Determine the (X, Y) coordinate at the center of the cell enclosing the given text.  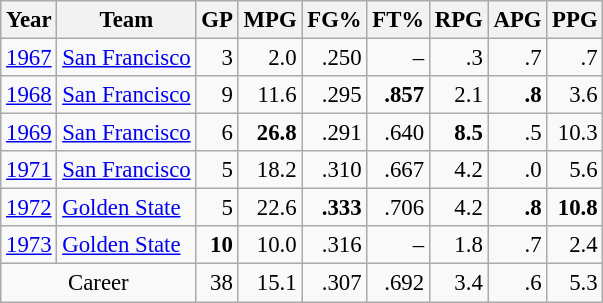
15.1 (270, 283)
3.6 (575, 95)
PPG (575, 20)
1969 (29, 133)
10 (217, 245)
Team (126, 20)
MPG (270, 20)
RPG (458, 20)
11.6 (270, 95)
.5 (518, 133)
.3 (458, 58)
.0 (518, 170)
.295 (334, 95)
.310 (334, 170)
Year (29, 20)
.333 (334, 208)
1.8 (458, 245)
GP (217, 20)
.316 (334, 245)
.307 (334, 283)
10.3 (575, 133)
.692 (398, 283)
.857 (398, 95)
.6 (518, 283)
.291 (334, 133)
2.1 (458, 95)
APG (518, 20)
.250 (334, 58)
1968 (29, 95)
1972 (29, 208)
FT% (398, 20)
5.6 (575, 170)
26.8 (270, 133)
8.5 (458, 133)
10.8 (575, 208)
1973 (29, 245)
2.4 (575, 245)
FG% (334, 20)
10.0 (270, 245)
6 (217, 133)
3 (217, 58)
5.3 (575, 283)
1967 (29, 58)
.640 (398, 133)
.706 (398, 208)
9 (217, 95)
.667 (398, 170)
18.2 (270, 170)
Career (98, 283)
3.4 (458, 283)
1971 (29, 170)
22.6 (270, 208)
38 (217, 283)
2.0 (270, 58)
